Locate the cell with the specified text and output its [x, y] center coordinate. 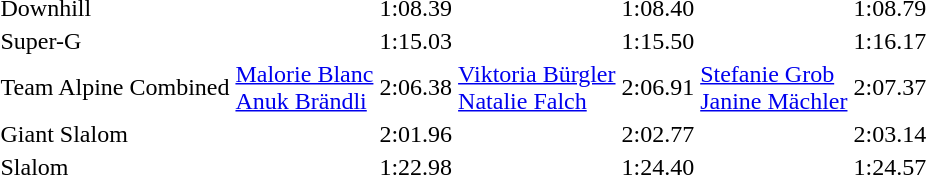
Stefanie GrobJanine Mächler [774, 88]
Viktoria BürglerNatalie Falch [537, 88]
2:06.91 [658, 88]
2:01.96 [416, 134]
2:06.38 [416, 88]
Malorie BlancAnuk Brändli [304, 88]
1:15.50 [658, 41]
2:02.77 [658, 134]
1:15.03 [416, 41]
